Extract the (x, y) coordinate from the center of the cell holding the provided text.  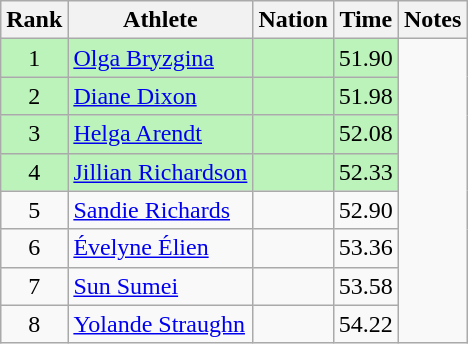
Athlete (160, 20)
Sandie Richards (160, 210)
54.22 (366, 324)
7 (34, 286)
6 (34, 248)
Notes (432, 20)
Time (366, 20)
Olga Bryzgina (160, 58)
52.33 (366, 172)
52.08 (366, 134)
52.90 (366, 210)
Diane Dixon (160, 96)
5 (34, 210)
4 (34, 172)
53.58 (366, 286)
51.98 (366, 96)
Nation (293, 20)
Rank (34, 20)
Évelyne Élien (160, 248)
2 (34, 96)
1 (34, 58)
Yolande Straughn (160, 324)
8 (34, 324)
Jillian Richardson (160, 172)
Sun Sumei (160, 286)
3 (34, 134)
Helga Arendt (160, 134)
53.36 (366, 248)
51.90 (366, 58)
